Return the [X, Y] coordinate for the center point of the cell that contains the specified text.  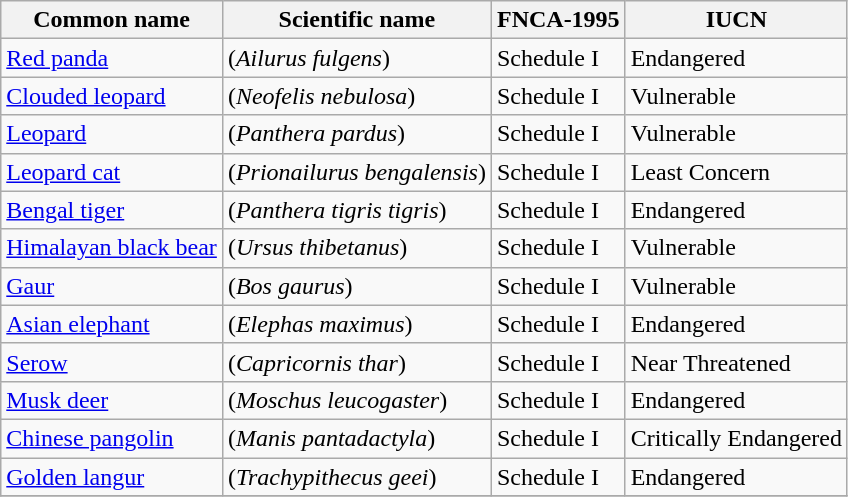
(Capricornis thar) [356, 362]
(Prionailurus bengalensis) [356, 172]
Least Concern [736, 172]
Leopard cat [112, 172]
(Panthera pardus) [356, 134]
Scientific name [356, 20]
(Trachypithecus geei) [356, 477]
(Neofelis nebulosa) [356, 96]
Asian elephant [112, 324]
Golden langur [112, 477]
Critically Endangered [736, 438]
Common name [112, 20]
(Ailurus fulgens) [356, 58]
Bengal tiger [112, 210]
(Bos gaurus) [356, 286]
Near Threatened [736, 362]
(Manis pantadactyla) [356, 438]
IUCN [736, 20]
(Moschus leucogaster) [356, 400]
(Elephas maximus) [356, 324]
(Panthera tigris tigris) [356, 210]
Clouded leopard [112, 96]
Musk deer [112, 400]
Gaur [112, 286]
(Ursus thibetanus) [356, 248]
Himalayan black bear [112, 248]
Chinese pangolin [112, 438]
FNCA-1995 [558, 20]
Leopard [112, 134]
Red panda [112, 58]
Serow [112, 362]
